Return the (x, y) coordinate for the center point of the cell that contains the specified text.  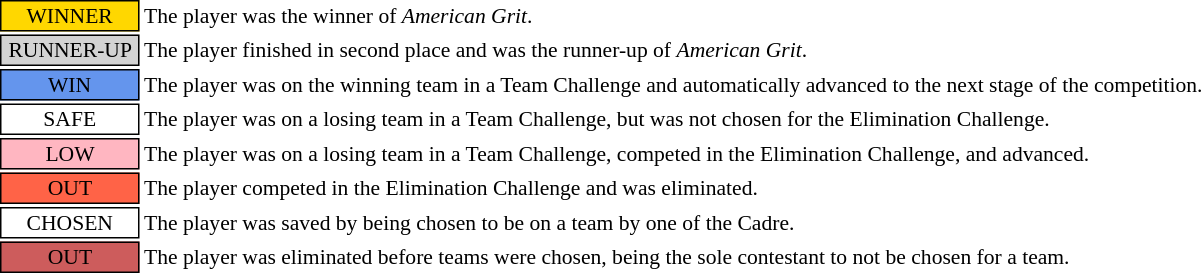
RUNNER-UP (70, 50)
OUT (70, 188)
CHOSEN (70, 223)
LOW (70, 154)
WINNER (70, 16)
SAFE (70, 120)
WIN (70, 85)
